Capture the cell that displays the provided text and extract its (X, Y) central coordinate. 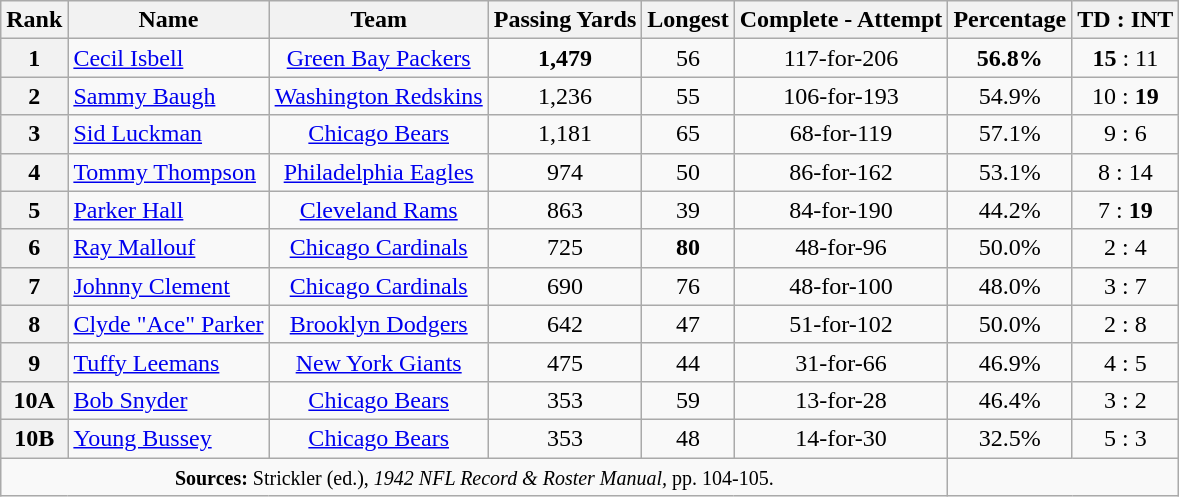
15 : 11 (1126, 58)
5 : 3 (1126, 438)
65 (688, 134)
Philadelphia Eagles (378, 172)
84-for-190 (841, 210)
39 (688, 210)
4 : 5 (1126, 362)
Young Bussey (168, 438)
Complete - Attempt (841, 20)
Brooklyn Dodgers (378, 324)
1 (34, 58)
44 (688, 362)
56.8% (1010, 58)
6 (34, 248)
2 : 8 (1126, 324)
13-for-28 (841, 400)
Name (168, 20)
32.5% (1010, 438)
Clyde "Ace" Parker (168, 324)
46.9% (1010, 362)
31-for-66 (841, 362)
690 (565, 286)
44.2% (1010, 210)
Passing Yards (565, 20)
Ray Mallouf (168, 248)
Sources: Strickler (ed.), 1942 NFL Record & Roster Manual, pp. 104-105. (474, 477)
48.0% (1010, 286)
Parker Hall (168, 210)
51-for-102 (841, 324)
New York Giants (378, 362)
9 (34, 362)
76 (688, 286)
475 (565, 362)
Bob Snyder (168, 400)
1,181 (565, 134)
56 (688, 58)
14-for-30 (841, 438)
2 (34, 96)
10B (34, 438)
55 (688, 96)
50 (688, 172)
TD : INT (1126, 20)
Cleveland Rams (378, 210)
48-for-100 (841, 286)
7 (34, 286)
642 (565, 324)
59 (688, 400)
8 : 14 (1126, 172)
Sid Luckman (168, 134)
2 : 4 (1126, 248)
Green Bay Packers (378, 58)
5 (34, 210)
3 : 7 (1126, 286)
9 : 6 (1126, 134)
8 (34, 324)
46.4% (1010, 400)
48 (688, 438)
68-for-119 (841, 134)
57.1% (1010, 134)
1,236 (565, 96)
Rank (34, 20)
47 (688, 324)
Washington Redskins (378, 96)
Sammy Baugh (168, 96)
10A (34, 400)
3 (34, 134)
80 (688, 248)
Percentage (1010, 20)
Tuffy Leemans (168, 362)
974 (565, 172)
Longest (688, 20)
Johnny Clement (168, 286)
48-for-96 (841, 248)
106-for-193 (841, 96)
86-for-162 (841, 172)
53.1% (1010, 172)
Team (378, 20)
4 (34, 172)
54.9% (1010, 96)
Cecil Isbell (168, 58)
10 : 19 (1126, 96)
725 (565, 248)
1,479 (565, 58)
3 : 2 (1126, 400)
7 : 19 (1126, 210)
Tommy Thompson (168, 172)
117-for-206 (841, 58)
863 (565, 210)
